Pinpoint the cell where the given text exists, returning its [X, Y] midpoint coordinate. 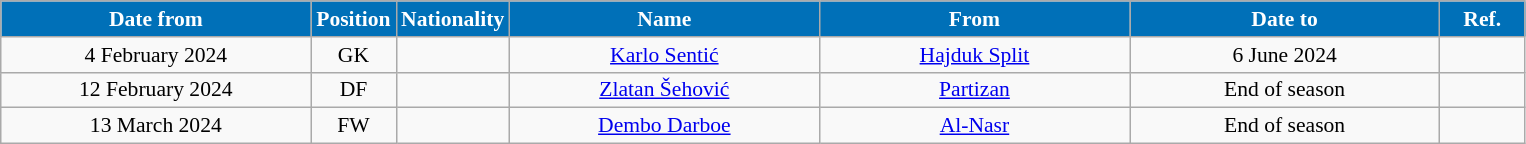
Hajduk Split [974, 55]
Ref. [1482, 19]
Name [664, 19]
Karlo Sentić [664, 55]
6 June 2024 [1285, 55]
12 February 2024 [156, 90]
DF [354, 90]
FW [354, 126]
Date from [156, 19]
13 March 2024 [156, 126]
4 February 2024 [156, 55]
Date to [1285, 19]
Al-Nasr [974, 126]
Partizan [974, 90]
Nationality [452, 19]
GK [354, 55]
Zlatan Šehović [664, 90]
Position [354, 19]
From [974, 19]
Dembo Darboe [664, 126]
